Detect which cell encompasses the target text, then output its [X, Y] center coordinate. 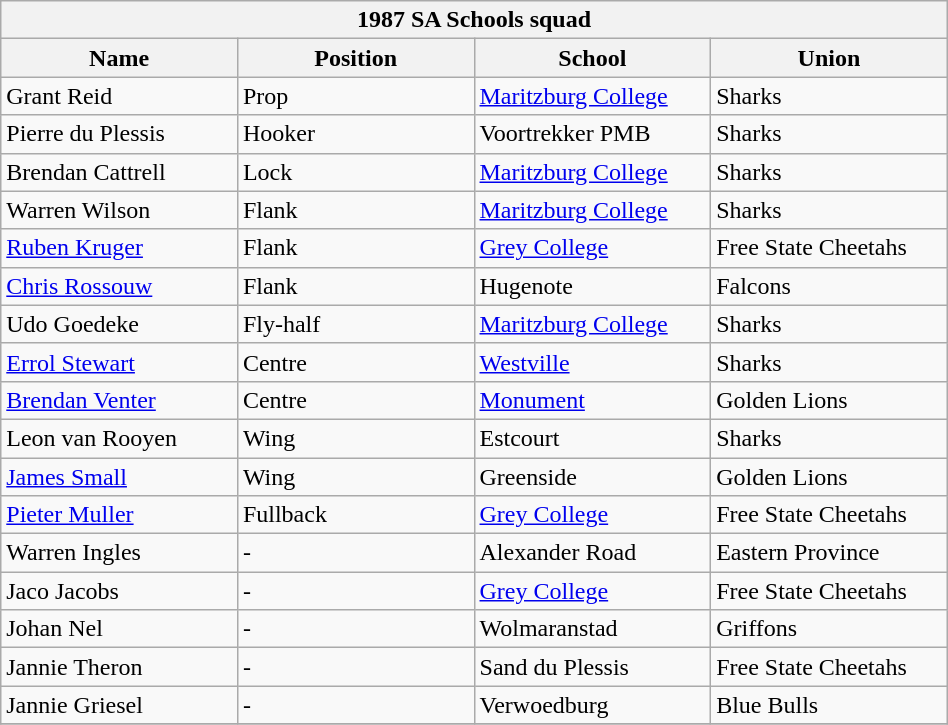
Griffons [830, 629]
Errol Stewart [120, 362]
Westville [592, 362]
School [592, 58]
Greenside [592, 477]
Chris Rossouw [120, 286]
Verwoedburg [592, 705]
Name [120, 58]
Udo Goedeke [120, 324]
Brendan Venter [120, 400]
Estcourt [592, 438]
Fullback [356, 515]
Fly-half [356, 324]
Jaco Jacobs [120, 591]
Hugenote [592, 286]
Johan Nel [120, 629]
Ruben Kruger [120, 248]
Warren Wilson [120, 210]
Blue Bulls [830, 705]
Leon van Rooyen [120, 438]
James Small [120, 477]
Wolmaranstad [592, 629]
Brendan Cattrell [120, 172]
Monument [592, 400]
Voortrekker PMB [592, 134]
Lock [356, 172]
Alexander Road [592, 553]
Jannie Griesel [120, 705]
Hooker [356, 134]
Prop [356, 96]
Jannie Theron [120, 667]
Eastern Province [830, 553]
Pierre du Plessis [120, 134]
Position [356, 58]
Warren Ingles [120, 553]
Pieter Muller [120, 515]
1987 SA Schools squad [474, 20]
Sand du Plessis [592, 667]
Grant Reid [120, 96]
Falcons [830, 286]
Union [830, 58]
